Determine the [X, Y] coordinate at the center of the cell enclosing the given text.  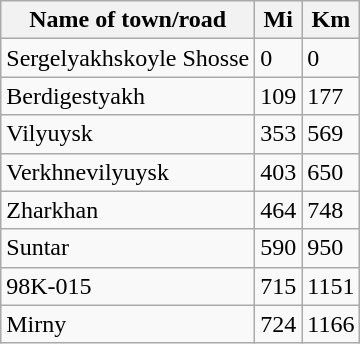
98K-015 [128, 286]
569 [331, 134]
353 [278, 134]
Km [331, 20]
1166 [331, 324]
Sergelyakhskoyle Shosse [128, 58]
Mi [278, 20]
Verkhnevilyuysk [128, 172]
650 [331, 172]
590 [278, 248]
Vilyuysk [128, 134]
950 [331, 248]
Name of town/road [128, 20]
403 [278, 172]
Berdigestyakh [128, 96]
724 [278, 324]
177 [331, 96]
464 [278, 210]
Suntar [128, 248]
Mirny [128, 324]
748 [331, 210]
1151 [331, 286]
109 [278, 96]
Zharkhan [128, 210]
715 [278, 286]
